Return [X, Y] of the center of cell containing provided text 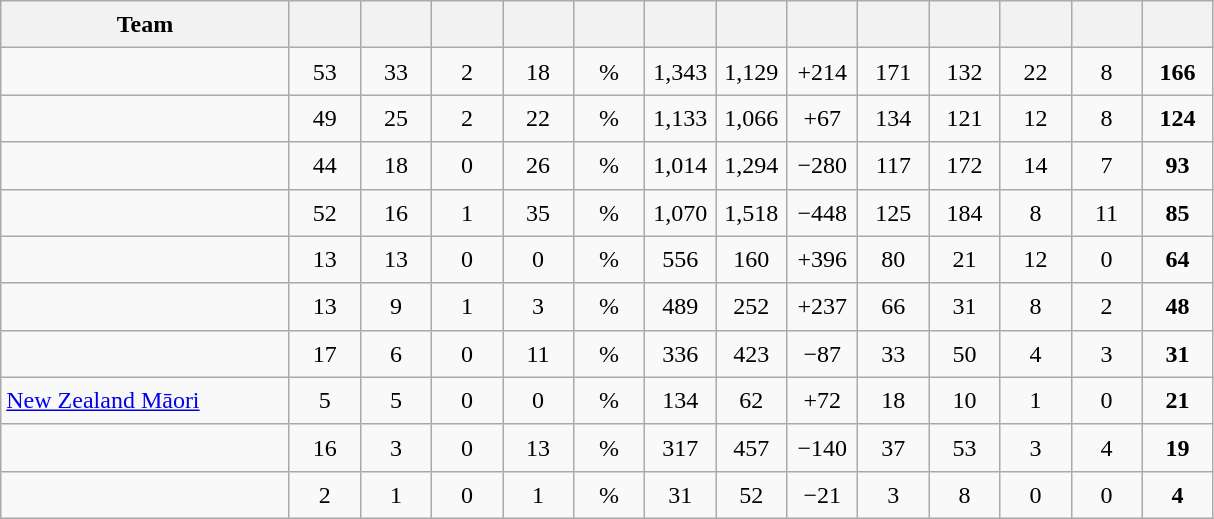
489 [680, 306]
166 [1178, 72]
317 [680, 448]
184 [964, 212]
1,014 [680, 166]
26 [538, 166]
7 [1106, 166]
423 [752, 354]
132 [964, 72]
+396 [822, 260]
160 [752, 260]
9 [396, 306]
1,066 [752, 118]
121 [964, 118]
85 [1178, 212]
50 [964, 354]
49 [324, 118]
125 [894, 212]
+67 [822, 118]
556 [680, 260]
35 [538, 212]
10 [964, 400]
6 [396, 354]
19 [1178, 448]
64 [1178, 260]
1,294 [752, 166]
Team [146, 24]
14 [1036, 166]
−448 [822, 212]
117 [894, 166]
48 [1178, 306]
+214 [822, 72]
252 [752, 306]
1,129 [752, 72]
New Zealand Māori [146, 400]
−87 [822, 354]
124 [1178, 118]
1,343 [680, 72]
171 [894, 72]
336 [680, 354]
+237 [822, 306]
−140 [822, 448]
1,070 [680, 212]
17 [324, 354]
457 [752, 448]
172 [964, 166]
1,133 [680, 118]
66 [894, 306]
93 [1178, 166]
−280 [822, 166]
25 [396, 118]
+72 [822, 400]
80 [894, 260]
44 [324, 166]
37 [894, 448]
−21 [822, 494]
1,518 [752, 212]
62 [752, 400]
